Output the (x, y) coordinate of the center of the cell containing the given text.  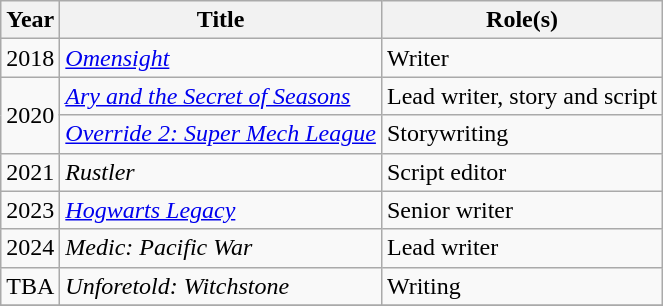
Medic: Pacific War (221, 248)
Year (30, 20)
2021 (30, 172)
Ary and the Secret of Seasons (221, 96)
Rustler (221, 172)
Senior writer (522, 210)
Title (221, 20)
Override 2: Super Mech League (221, 134)
Writer (522, 58)
Lead writer (522, 248)
Writing (522, 286)
Lead writer, story and script (522, 96)
Role(s) (522, 20)
Script editor (522, 172)
Unforetold: Witchstone (221, 286)
2018 (30, 58)
Omensight (221, 58)
2023 (30, 210)
2024 (30, 248)
Storywriting (522, 134)
2020 (30, 115)
TBA (30, 286)
Hogwarts Legacy (221, 210)
